Search for the cell housing the specified text and yield its (X, Y) center coordinate. 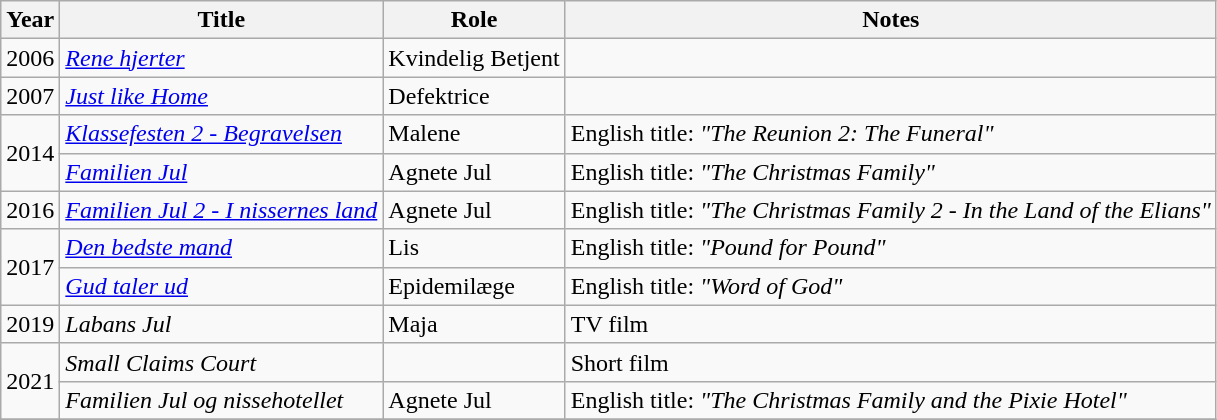
Small Claims Court (222, 362)
English title: "The Christmas Family" (890, 172)
English title: "Pound for Pound" (890, 248)
Familien Jul (222, 172)
Labans Jul (222, 324)
Gud taler ud (222, 286)
Den bedste mand (222, 248)
Notes (890, 20)
Title (222, 20)
English title: "The Reunion 2: The Funeral" (890, 134)
Maja (474, 324)
Lis (474, 248)
English title: "Word of God" (890, 286)
Year (30, 20)
TV film (890, 324)
2021 (30, 381)
Rene hjerter (222, 58)
English title: "The Christmas Family 2 - In the Land of the Elians" (890, 210)
2017 (30, 267)
Short film (890, 362)
Epidemilæge (474, 286)
2019 (30, 324)
English title: "The Christmas Family and the Pixie Hotel" (890, 400)
Malene (474, 134)
2007 (30, 96)
Klassefesten 2 - Begravelsen (222, 134)
Familien Jul og nissehotellet (222, 400)
Defektrice (474, 96)
Just like Home (222, 96)
Kvindelig Betjent (474, 58)
2006 (30, 58)
Familien Jul 2 - I nissernes land (222, 210)
2016 (30, 210)
2014 (30, 153)
Role (474, 20)
